Pinpoint the cell where the given text exists, returning its (x, y) midpoint coordinate. 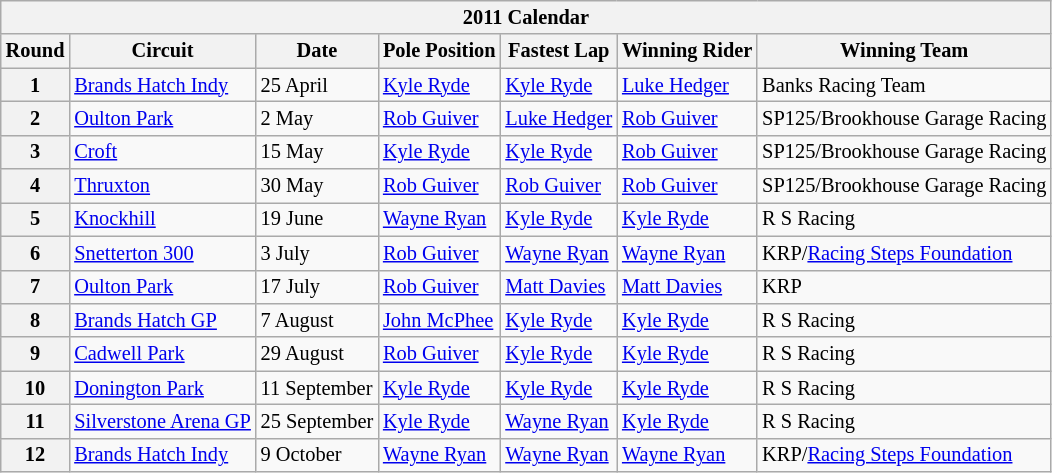
1 (36, 85)
Knockhill (162, 219)
9 (36, 354)
30 May (317, 186)
11 (36, 421)
Silverstone Arena GP (162, 421)
Brands Hatch GP (162, 320)
5 (36, 219)
Croft (162, 152)
Banks Racing Team (904, 85)
Pole Position (439, 51)
Circuit (162, 51)
19 June (317, 219)
Round (36, 51)
17 July (317, 287)
10 (36, 388)
Fastest Lap (558, 51)
7 (36, 287)
Date (317, 51)
Cadwell Park (162, 354)
Winning Team (904, 51)
25 September (317, 421)
Snetterton 300 (162, 253)
Winning Rider (687, 51)
29 August (317, 354)
12 (36, 455)
Thruxton (162, 186)
3 (36, 152)
15 May (317, 152)
25 April (317, 85)
7 August (317, 320)
3 July (317, 253)
KRP (904, 287)
8 (36, 320)
2 (36, 118)
9 October (317, 455)
2011 Calendar (526, 17)
4 (36, 186)
John McPhee (439, 320)
6 (36, 253)
Donington Park (162, 388)
2 May (317, 118)
11 September (317, 388)
